Search for the cell housing the specified text and yield its [X, Y] center coordinate. 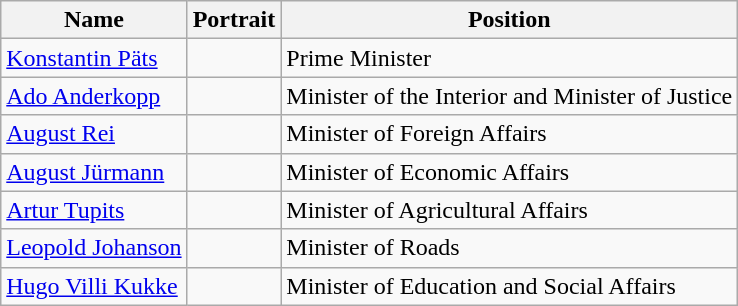
Position [510, 20]
Minister of Education and Social Affairs [510, 286]
August Rei [94, 134]
Minister of the Interior and Minister of Justice [510, 96]
Minister of Agricultural Affairs [510, 210]
Minister of Foreign Affairs [510, 134]
Leopold Johanson [94, 248]
Hugo Villi Kukke [94, 286]
Artur Tupits [94, 210]
Portrait [234, 20]
August Jürmann [94, 172]
Prime Minister [510, 58]
Name [94, 20]
Ado Anderkopp [94, 96]
Konstantin Päts [94, 58]
Minister of Roads [510, 248]
Minister of Economic Affairs [510, 172]
